Output the [X, Y] coordinate of the center of the cell containing the given text.  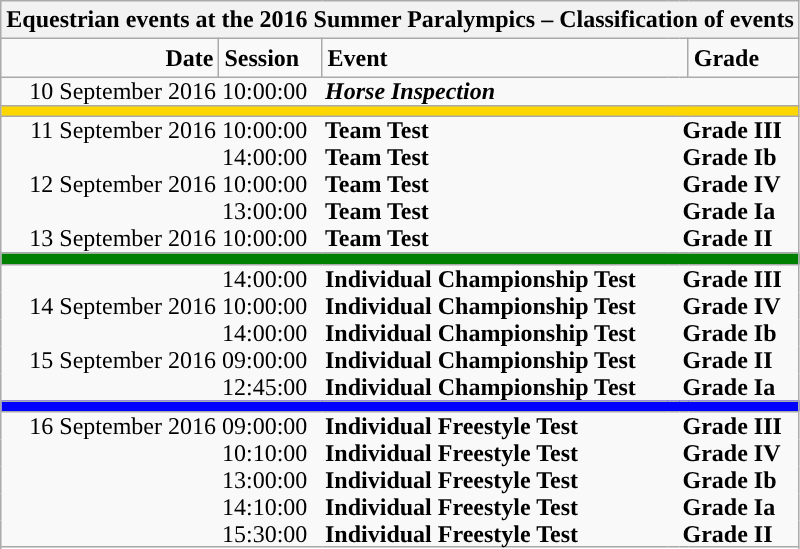
12 September 2016 [110, 184]
Horse Inspection [495, 91]
Grade [744, 58]
Date [110, 58]
10:10:00 [270, 452]
15 September 2016 [110, 360]
Event [505, 58]
13 September 2016 [110, 239]
14 September 2016 [110, 306]
Session [270, 58]
10 September 2016 [110, 91]
14:10:00 [270, 506]
15:30:00 [270, 534]
16 September 2016 [110, 426]
Equestrian events at the 2016 Summer Paralympics – Classification of events [400, 20]
11 September 2016 [110, 130]
12:45:00 [270, 387]
